Detect which cell encompasses the target text, then output its (X, Y) center coordinate. 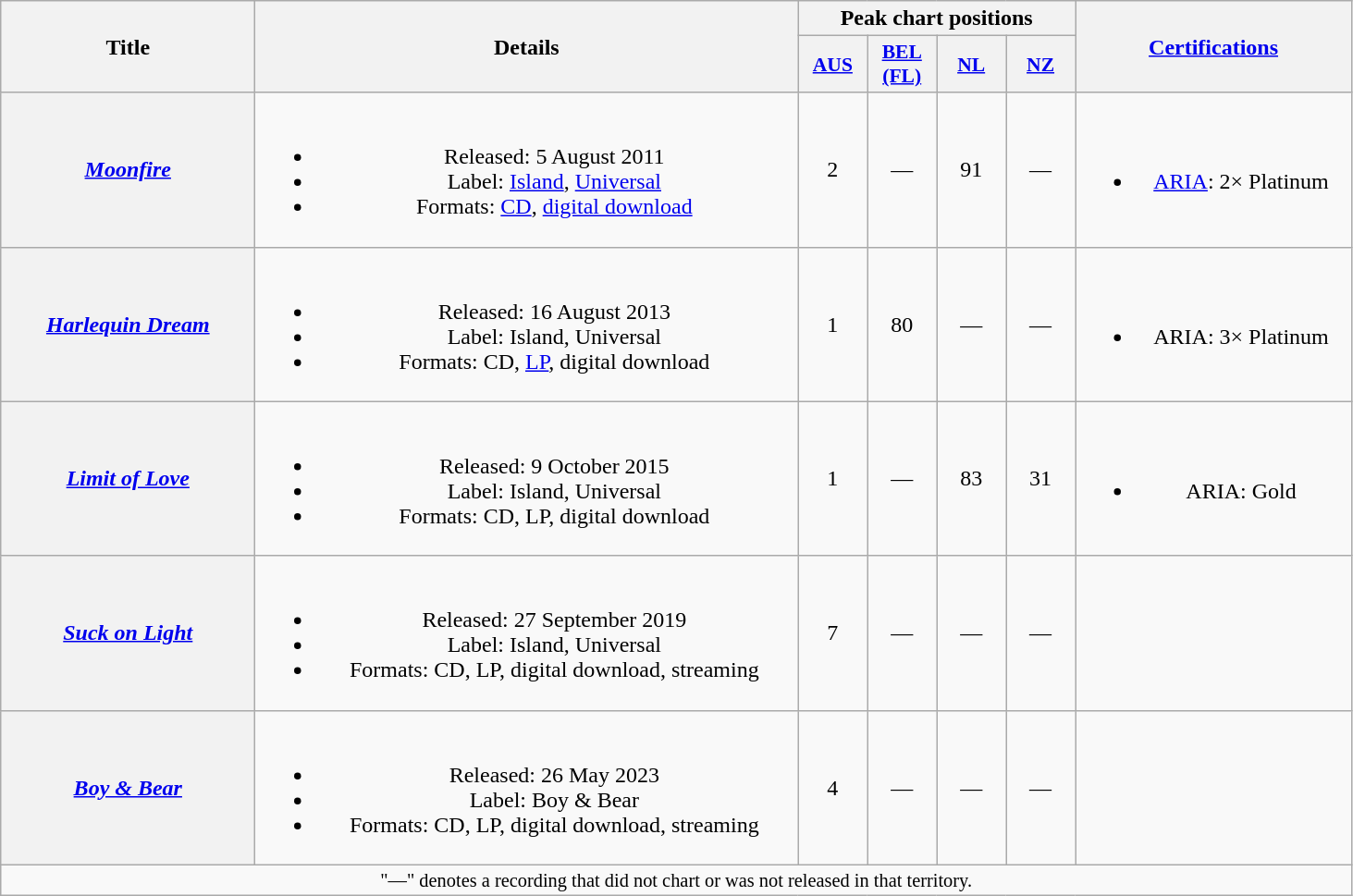
AUS (832, 65)
83 (971, 479)
91 (971, 170)
Moonfire (128, 170)
Details (527, 46)
NL (971, 65)
4 (832, 788)
Peak chart positions (937, 18)
Released: 9 October 2015Label: Island, UniversalFormats: CD, LP, digital download (527, 479)
2 (832, 170)
Released: 27 September 2019Label: Island, UniversalFormats: CD, LP, digital download, streaming (527, 632)
Harlequin Dream (128, 324)
7 (832, 632)
Released: 16 August 2013Label: Island, UniversalFormats: CD, LP, digital download (527, 324)
BEL(FL) (903, 65)
31 (1041, 479)
Released: 26 May 2023Label: Boy & BearFormats: CD, LP, digital download, streaming (527, 788)
Suck on Light (128, 632)
Limit of Love (128, 479)
ARIA: Gold (1213, 479)
Certifications (1213, 46)
Released: 5 August 2011Label: Island, UniversalFormats: CD, digital download (527, 170)
"—" denotes a recording that did not chart or was not released in that territory. (677, 880)
80 (903, 324)
ARIA: 2× Platinum (1213, 170)
Title (128, 46)
ARIA: 3× Platinum (1213, 324)
NZ (1041, 65)
Boy & Bear (128, 788)
